Identify which cell holds the provided text, then report its (x, y) central coordinate. 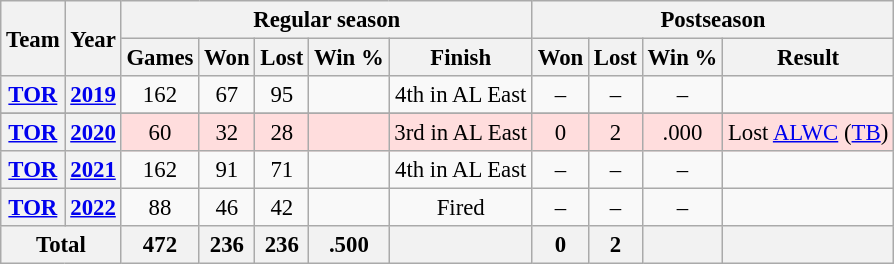
Postseason (712, 20)
91 (227, 170)
Fired (460, 208)
Year (93, 38)
2021 (93, 170)
42 (282, 208)
Result (808, 58)
.000 (682, 133)
2022 (93, 208)
71 (282, 170)
88 (160, 208)
Team (33, 38)
.500 (349, 245)
Games (160, 58)
67 (227, 95)
3rd in AL East (460, 133)
Lost ALWC (TB) (808, 133)
32 (227, 133)
Finish (460, 58)
60 (160, 133)
2019 (93, 95)
28 (282, 133)
Regular season (326, 20)
2020 (93, 133)
95 (282, 95)
46 (227, 208)
Total (61, 245)
472 (160, 245)
